Search for the cell housing the specified text and yield its (X, Y) center coordinate. 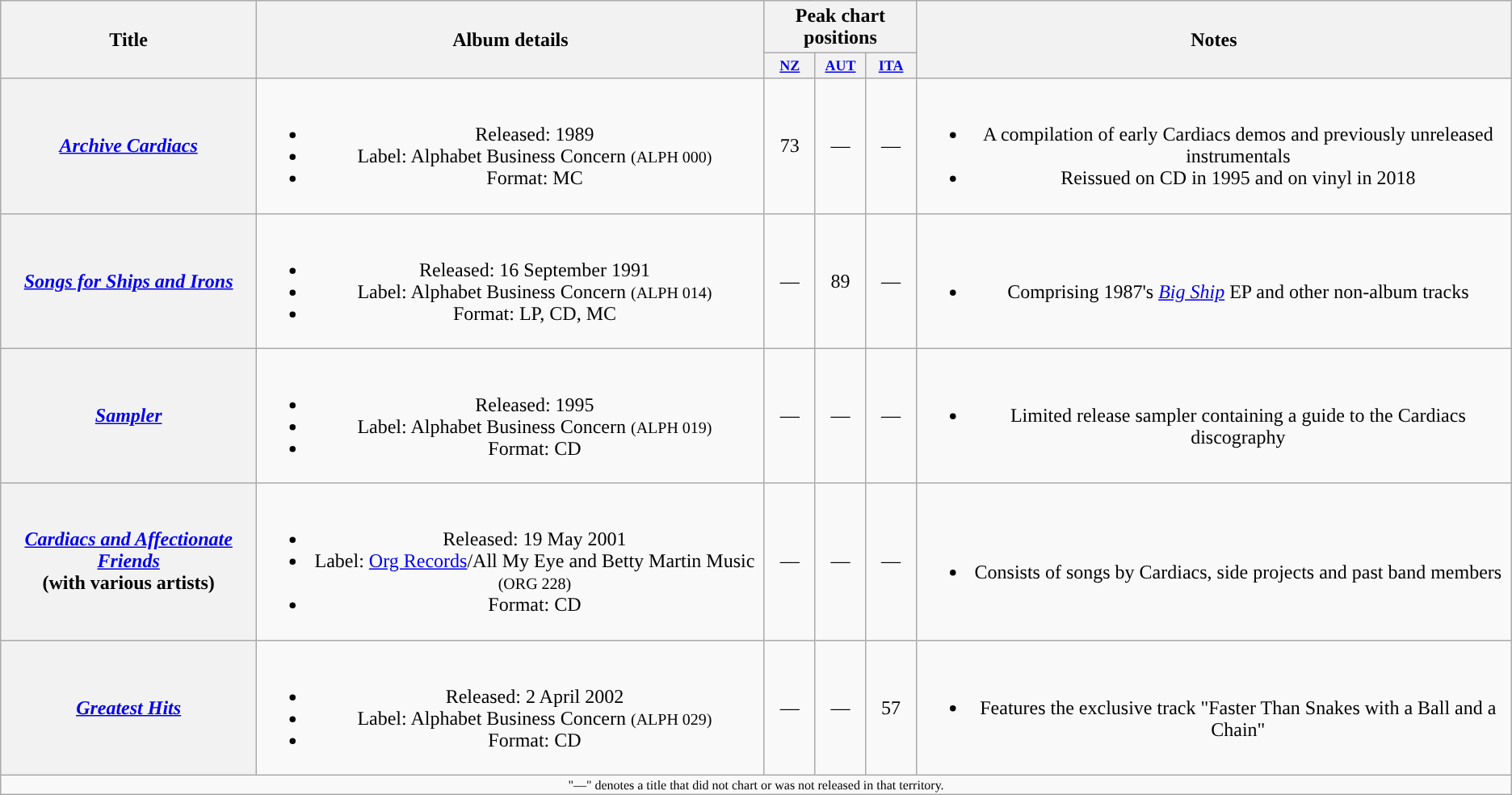
Comprising 1987's Big Ship EP and other non-album tracks (1213, 281)
Features the exclusive track "Faster Than Snakes with a Ball and a Chain" (1213, 708)
57 (892, 708)
Released: 19 May 2001Label: Org Records/All My Eye and Betty Martin Music (ORG 228)Format: CD (510, 562)
Cardiacs and Affectionate Friends(with various artists) (129, 562)
Released: 1995Label: Alphabet Business Concern (ALPH 019)Format: CD (510, 415)
Songs for Ships and Irons (129, 281)
Greatest Hits (129, 708)
Album details (510, 40)
NZ (790, 66)
89 (840, 281)
Peak chart positions (840, 27)
73 (790, 145)
Released: 1989Label: Alphabet Business Concern (ALPH 000)Format: MC (510, 145)
A compilation of early Cardiacs demos and previously unreleased instrumentalsReissued on CD in 1995 and on vinyl in 2018 (1213, 145)
ITA (892, 66)
Consists of songs by Cardiacs, side projects and past band members (1213, 562)
Limited release sampler containing a guide to the Cardiacs discography (1213, 415)
Archive Cardiacs (129, 145)
Sampler (129, 415)
Notes (1213, 40)
Released: 16 September 1991Label: Alphabet Business Concern (ALPH 014)Format: LP, CD, MC (510, 281)
Released: 2 April 2002Label: Alphabet Business Concern (ALPH 029)Format: CD (510, 708)
"—" denotes a title that did not chart or was not released in that territory. (756, 784)
Title (129, 40)
AUT (840, 66)
